Output the [x, y] coordinate of the center of the cell containing the given text.  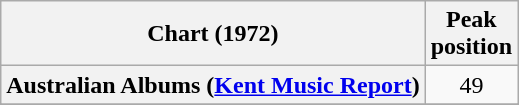
49 [471, 85]
Australian Albums (Kent Music Report) [213, 85]
Peakposition [471, 34]
Chart (1972) [213, 34]
